Return the [x, y] coordinate for the center point of the cell that contains the specified text.  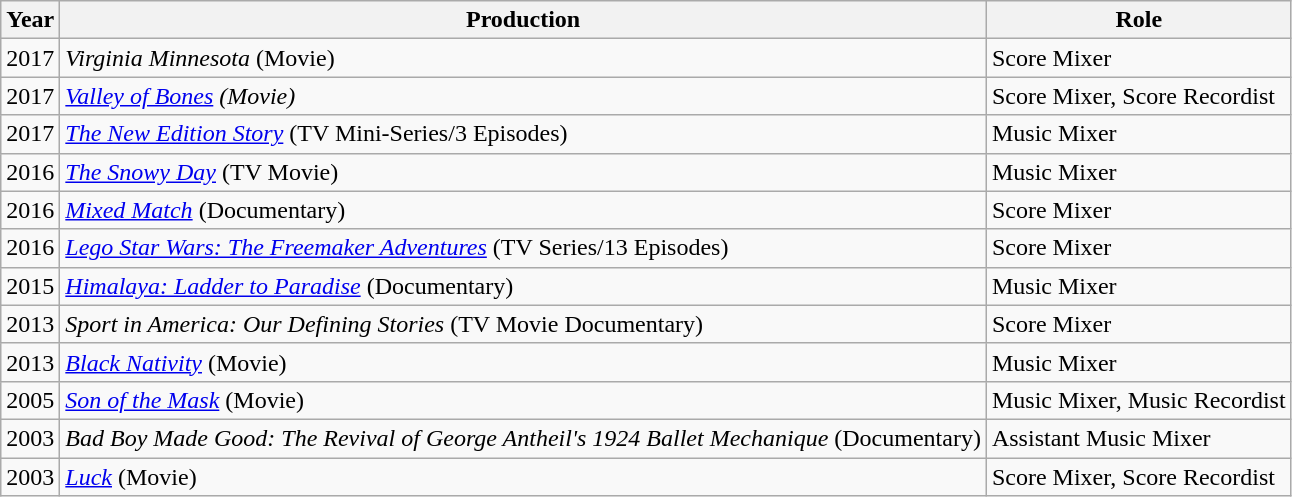
Luck (Movie) [524, 477]
Himalaya: Ladder to Paradise (Documentary) [524, 286]
Sport in America: Our Defining Stories (TV Movie Documentary) [524, 324]
2005 [30, 400]
Virginia Minnesota (Movie) [524, 58]
Production [524, 20]
Black Nativity (Movie) [524, 362]
2015 [30, 286]
The Snowy Day (TV Movie) [524, 172]
The New Edition Story (TV Mini-Series/3 Episodes) [524, 134]
Lego Star Wars: The Freemaker Adventures (TV Series/13 Episodes) [524, 248]
Valley of Bones (Movie) [524, 96]
Son of the Mask (Movie) [524, 400]
Year [30, 20]
Mixed Match (Documentary) [524, 210]
Music Mixer, Music Recordist [1138, 400]
Role [1138, 20]
Bad Boy Made Good: The Revival of George Antheil's 1924 Ballet Mechanique (Documentary) [524, 438]
Assistant Music Mixer [1138, 438]
